Provide the [X, Y] coordinate of the cell's center where the given text is located.  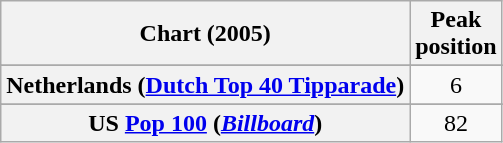
Chart (2005) [206, 34]
US Pop 100 (Billboard) [206, 123]
Netherlands (Dutch Top 40 Tipparade) [206, 85]
6 [456, 85]
82 [456, 123]
Peakposition [456, 34]
